Capture the cell that displays the provided text and extract its (x, y) central coordinate. 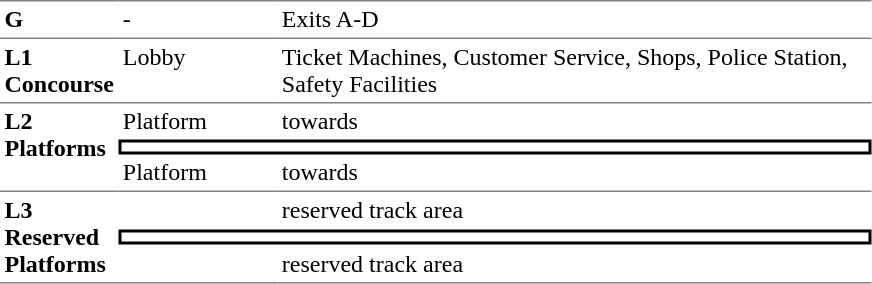
Exits A-D (574, 19)
L1Concourse (59, 71)
Ticket Machines, Customer Service, Shops, Police Station, Safety Facilities (574, 71)
- (198, 19)
G (59, 19)
L2Platforms (59, 148)
Lobby (198, 71)
L3Reserved Platforms (59, 238)
